For the text-containing cell, return its midpoint in (x, y) coordinate format. 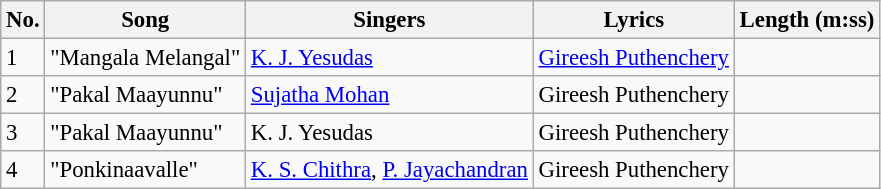
Singers (390, 20)
K. S. Chithra, P. Jayachandran (390, 170)
Lyrics (634, 20)
"Ponkinaavalle" (146, 170)
3 (23, 133)
"Mangala Melangal" (146, 58)
Length (m:ss) (806, 20)
4 (23, 170)
2 (23, 95)
No. (23, 20)
1 (23, 58)
Song (146, 20)
Sujatha Mohan (390, 95)
